From the cell containing the given text, extract its center point as [x, y] coordinate. 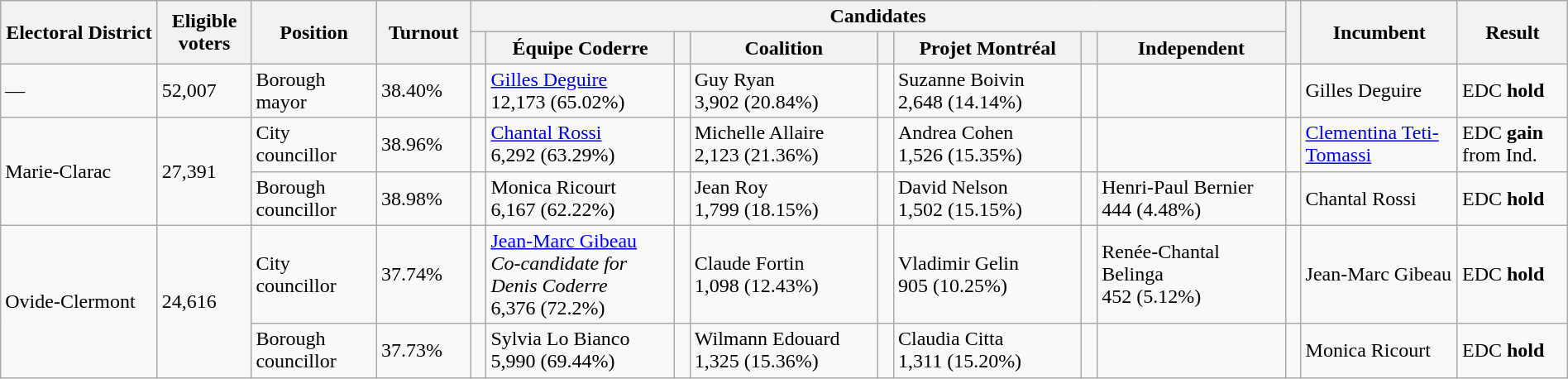
Coalition [784, 48]
37.74% [423, 275]
Jean-Marc Gibeau [1379, 275]
Clementina Teti-Tomassi [1379, 144]
Ovide-Clermont [79, 301]
Chantal Rossi6,292 (63.29%) [581, 144]
Independent [1191, 48]
Vladimir Gelin905 (10.25%) [987, 275]
Result [1512, 32]
Gilles Deguire12,173 (65.02%) [581, 91]
Équipe Coderre [581, 48]
Candidates [878, 17]
— [79, 91]
Henri-Paul Bernier444 (4.48%) [1191, 199]
52,007 [204, 91]
Michelle Allaire2,123 (21.36%) [784, 144]
Position [314, 32]
Marie-Clarac [79, 171]
Suzanne Boivin2,648 (14.14%) [987, 91]
Sylvia Lo Bianco5,990 (69.44%) [581, 351]
Renée-Chantal Belinga452 (5.12%) [1191, 275]
Monica Ricourt6,167 (62.22%) [581, 199]
Guy Ryan3,902 (20.84%) [784, 91]
Andrea Cohen1,526 (15.35%) [987, 144]
Jean Roy1,799 (18.15%) [784, 199]
27,391 [204, 171]
Monica Ricourt [1379, 351]
37.73% [423, 351]
Projet Montréal [987, 48]
Claude Fortin1,098 (12.43%) [784, 275]
Eligible voters [204, 32]
Wilmann Edouard1,325 (15.36%) [784, 351]
Electoral District [79, 32]
Borough mayor [314, 91]
Claudia Citta1,311 (15.20%) [987, 351]
38.98% [423, 199]
Jean-Marc GibeauCo-candidate for Denis Coderre6,376 (72.2%) [581, 275]
24,616 [204, 301]
38.40% [423, 91]
Incumbent [1379, 32]
David Nelson1,502 (15.15%) [987, 199]
38.96% [423, 144]
EDC gain from Ind. [1512, 144]
Chantal Rossi [1379, 199]
Gilles Deguire [1379, 91]
Turnout [423, 32]
